Return the [X, Y] coordinate for the center point of the cell that contains the specified text.  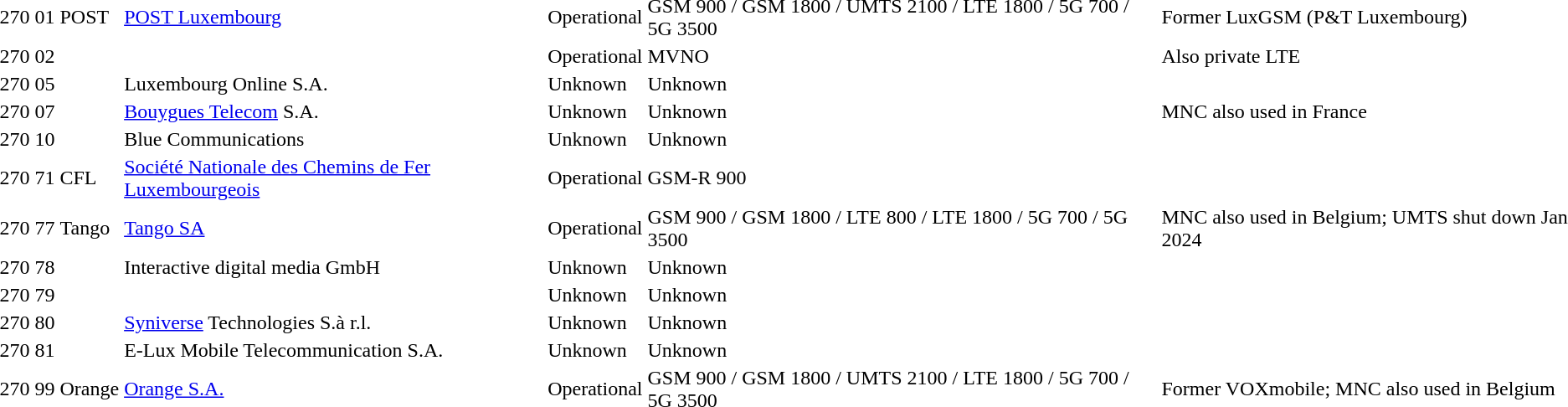
02 [45, 56]
GSM 900 / GSM 1800 / LTE 800 / LTE 1800 / 5G 700 / 5G 3500 [902, 228]
GSM-R 900 [902, 178]
Tango SA [333, 228]
71 [45, 178]
10 [45, 139]
81 [45, 350]
Interactive digital media GmbH [333, 267]
Syniverse Technologies S.à r.l. [333, 322]
Blue Communications [333, 139]
CFL [90, 178]
Société Nationale des Chemins de Fer Luxembourgeois [333, 178]
80 [45, 322]
05 [45, 84]
Tango [90, 228]
MVNO [902, 56]
07 [45, 111]
79 [45, 295]
78 [45, 267]
Bouygues Telecom S.A. [333, 111]
E-Lux Mobile Telecommunication S.A. [333, 350]
77 [45, 228]
Luxembourg Online S.A. [333, 84]
